Find where the given text appears and provide that cell's center as [x, y] coordinate. 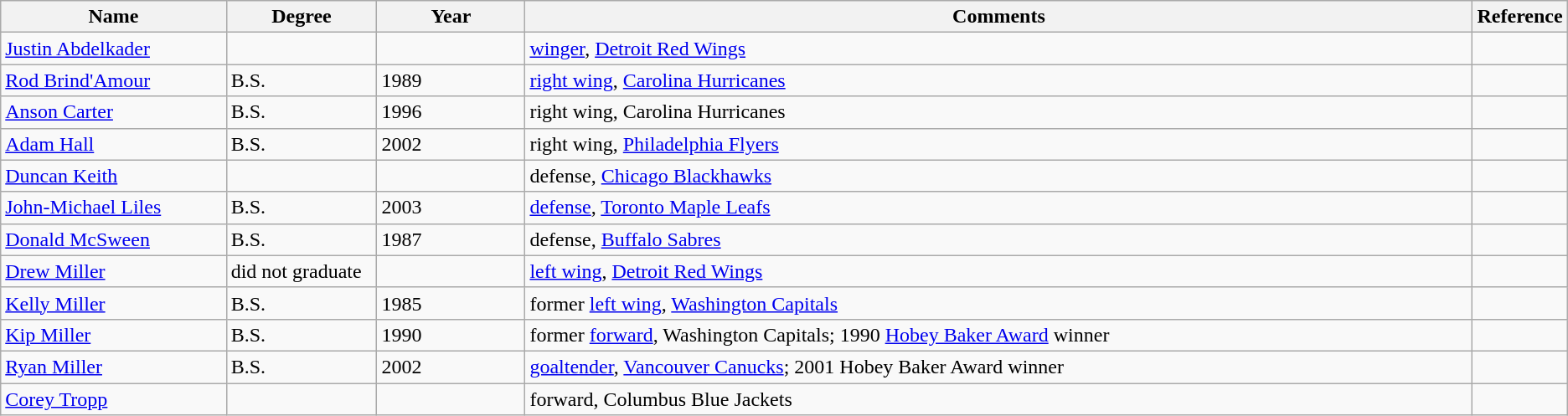
1990 [451, 335]
Name [114, 17]
Degree [302, 17]
2003 [451, 208]
Justin Abdelkader [114, 49]
1985 [451, 303]
Comments [998, 17]
Rod Brind'Amour [114, 80]
Reference [1519, 17]
Anson Carter [114, 112]
1987 [451, 239]
defense, Chicago Blackhawks [998, 176]
Kelly Miller [114, 303]
former forward, Washington Capitals; 1990 Hobey Baker Award winner [998, 335]
former left wing, Washington Capitals [998, 303]
defense, Buffalo Sabres [998, 239]
goaltender, Vancouver Canucks; 2001 Hobey Baker Award winner [998, 367]
right wing, Philadelphia Flyers [998, 144]
Corey Tropp [114, 399]
winger, Detroit Red Wings [998, 49]
left wing, Detroit Red Wings [998, 271]
Donald McSween [114, 239]
John-Michael Liles [114, 208]
Adam Hall [114, 144]
Drew Miller [114, 271]
1996 [451, 112]
Year [451, 17]
Kip Miller [114, 335]
defense, Toronto Maple Leafs [998, 208]
forward, Columbus Blue Jackets [998, 399]
Duncan Keith [114, 176]
did not graduate [302, 271]
Ryan Miller [114, 367]
1989 [451, 80]
